Search for the cell housing the specified text and yield its [X, Y] center coordinate. 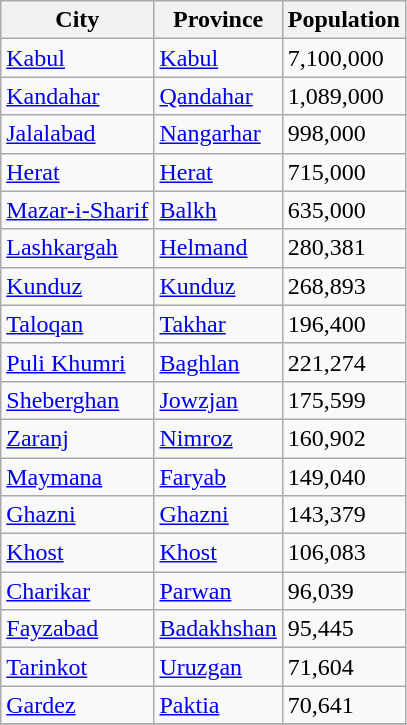
Zaranj [78, 438]
96,039 [344, 591]
71,604 [344, 667]
Puli Khumri [78, 362]
Takhar [218, 324]
Charikar [78, 591]
175,599 [344, 400]
Jalalabad [78, 134]
Paktia [218, 705]
Uruzgan [218, 667]
Badakhshan [218, 629]
Helmand [218, 248]
280,381 [344, 248]
715,000 [344, 172]
Balkh [218, 210]
Nimroz [218, 438]
70,641 [344, 705]
Parwan [218, 591]
143,379 [344, 515]
149,040 [344, 477]
160,902 [344, 438]
Maymana [78, 477]
Sheberghan [78, 400]
Kandahar [78, 96]
Tarinkot [78, 667]
Nangarhar [218, 134]
7,100,000 [344, 58]
Fayzabad [78, 629]
Baghlan [218, 362]
Jowzjan [218, 400]
Taloqan [78, 324]
Province [218, 20]
Lashkargah [78, 248]
City [78, 20]
Mazar-i-Sharif [78, 210]
221,274 [344, 362]
1,089,000 [344, 96]
95,445 [344, 629]
Gardez [78, 705]
268,893 [344, 286]
635,000 [344, 210]
106,083 [344, 553]
Qandahar [218, 96]
Faryab [218, 477]
Population [344, 20]
998,000 [344, 134]
196,400 [344, 324]
